From the cell containing the given text, extract its center point as (X, Y) coordinate. 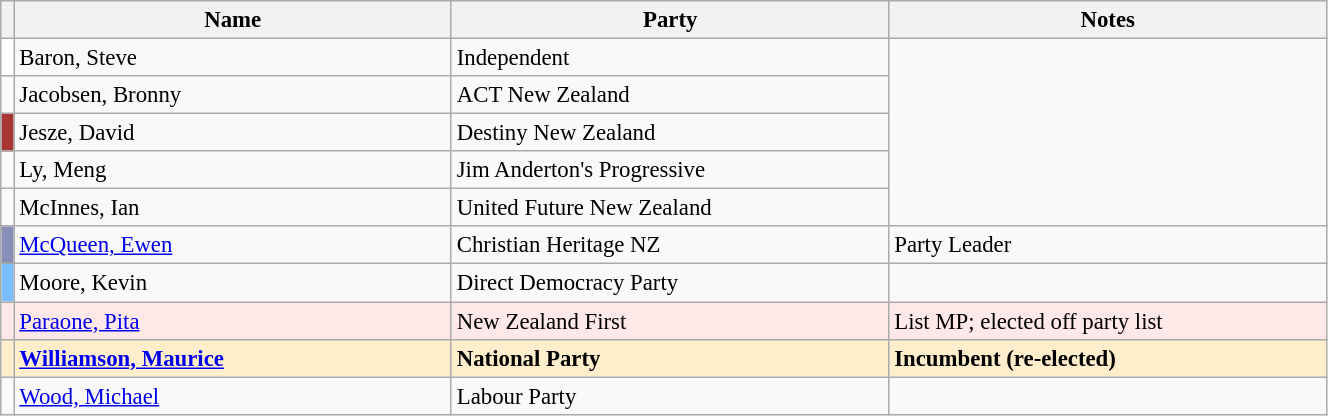
United Future New Zealand (670, 208)
Party Leader (1108, 245)
Paraone, Pita (232, 321)
Jim Anderton's Progressive (670, 170)
Party (670, 20)
Destiny New Zealand (670, 133)
Name (232, 20)
Jesze, David (232, 133)
National Party (670, 358)
McInnes, Ian (232, 208)
Baron, Steve (232, 58)
McQueen, Ewen (232, 245)
Jacobsen, Bronny (232, 95)
Ly, Meng (232, 170)
ACT New Zealand (670, 95)
Direct Democracy Party (670, 283)
Notes (1108, 20)
Christian Heritage NZ (670, 245)
Independent (670, 58)
List MP; elected off party list (1108, 321)
New Zealand First (670, 321)
Incumbent (re-elected) (1108, 358)
Moore, Kevin (232, 283)
Labour Party (670, 396)
Wood, Michael (232, 396)
Williamson, Maurice (232, 358)
